Return the [x, y] coordinate for the center point of the cell that contains the specified text.  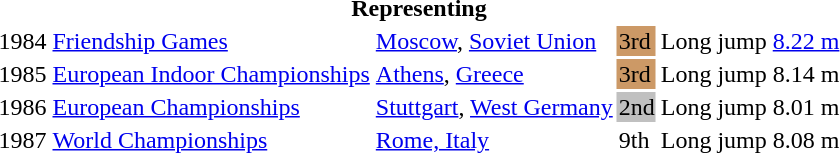
Athens, Greece [494, 74]
Stuttgart, West Germany [494, 107]
European Indoor Championships [211, 74]
Friendship Games [211, 41]
Moscow, Soviet Union [494, 41]
2nd [636, 107]
European Championships [211, 107]
